From the cell containing the given text, extract its center point as [x, y] coordinate. 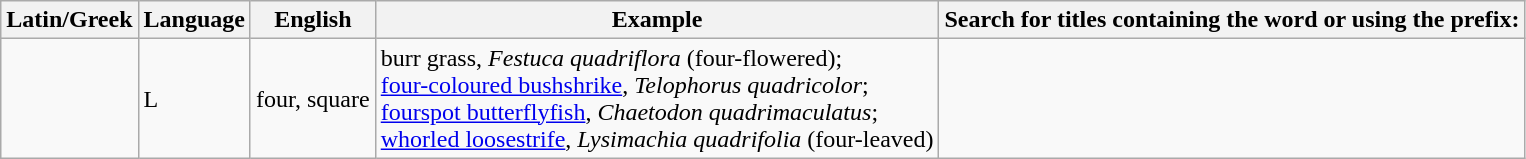
Example [657, 20]
English [312, 20]
four, square [312, 98]
L [194, 98]
Search for titles containing the word or using the prefix: [1232, 20]
Latin/Greek [70, 20]
Language [194, 20]
